From the cell containing the given text, extract its center point as (x, y) coordinate. 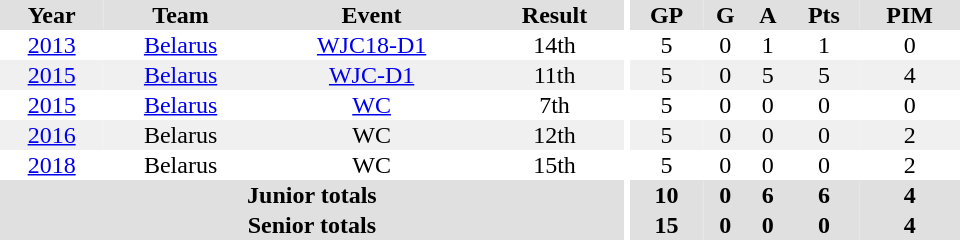
7th (554, 105)
WJC18-D1 (372, 45)
G (725, 15)
12th (554, 135)
2016 (52, 135)
PIM (910, 15)
2013 (52, 45)
GP (667, 15)
Junior totals (312, 195)
Team (180, 15)
15 (667, 225)
10 (667, 195)
Event (372, 15)
2018 (52, 165)
15th (554, 165)
14th (554, 45)
Result (554, 15)
Year (52, 15)
A (768, 15)
11th (554, 75)
WJC-D1 (372, 75)
Senior totals (312, 225)
Pts (824, 15)
